Capture the cell that displays the provided text and extract its (x, y) central coordinate. 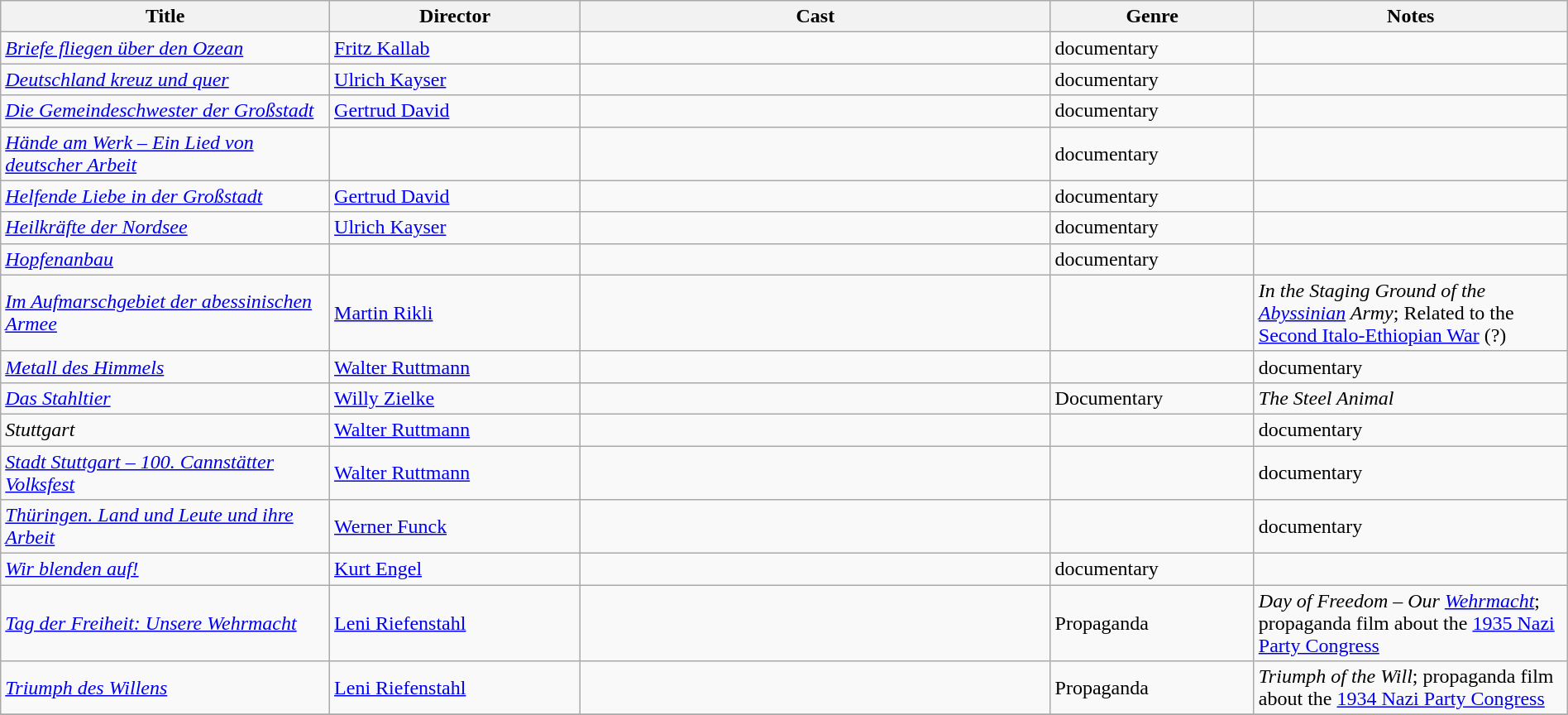
Heilkräfte der Nordsee (165, 228)
Stadt Stuttgart – 100. Cannstätter Volksfest (165, 472)
Tag der Freiheit: Unsere Wehrmacht (165, 623)
Cast (815, 17)
Willy Zielke (455, 398)
Hände am Werk – Ein Lied von deutscher Arbeit (165, 154)
Metall des Himmels (165, 367)
Wir blenden auf! (165, 569)
Werner Funck (455, 526)
Kurt Engel (455, 569)
Fritz Kallab (455, 48)
Helfende Liebe in der Großstadt (165, 196)
Stuttgart (165, 429)
Die Gemeindeschwester der Großstadt (165, 111)
Day of Freedom – Our Wehrmacht; propaganda film about the 1935 Nazi Party Congress (1411, 623)
Notes (1411, 17)
Im Aufmarschgebiet der abessinischen Armee (165, 313)
Thüringen. Land und Leute und ihre Arbeit (165, 526)
In the Staging Ground of the Abyssinian Army; Related to the Second Italo-Ethiopian War (?) (1411, 313)
Deutschland kreuz und quer (165, 79)
Triumph des Willens (165, 689)
Briefe fliegen über den Ozean (165, 48)
Martin Rikli (455, 313)
Das Stahltier (165, 398)
Title (165, 17)
Hopfenanbau (165, 259)
The Steel Animal (1411, 398)
Genre (1152, 17)
Documentary (1152, 398)
Triumph of the Will; propaganda film about the 1934 Nazi Party Congress (1411, 689)
Director (455, 17)
